Return [x, y] of the center of cell containing provided text 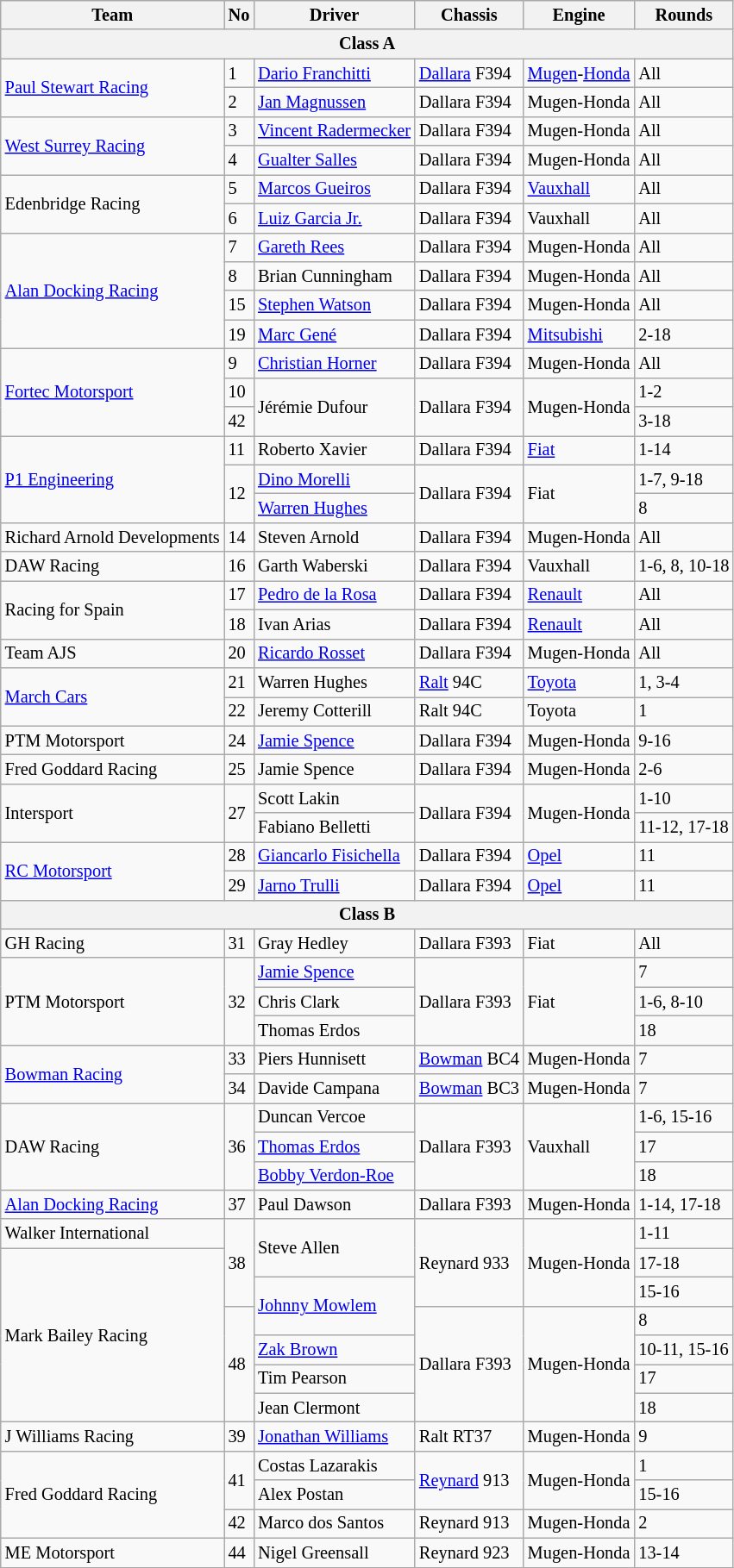
Bowman Racing [112, 1074]
Fortec Motorsport [112, 391]
9-16 [683, 740]
36 [240, 1146]
Jérémie Dufour [335, 407]
27 [240, 812]
1-11 [683, 1234]
12 [240, 493]
Alex Postan [335, 1495]
Class B [367, 915]
Davide Campana [335, 1089]
1-14 [683, 450]
31 [240, 943]
Rounds [683, 15]
Tim Pearson [335, 1378]
38 [240, 1262]
3 [240, 131]
Class A [367, 44]
Roberto Xavier [335, 450]
GH Racing [112, 943]
13-14 [683, 1552]
Steve Allen [335, 1248]
3-18 [683, 422]
1-6, 8-10 [683, 1002]
1-7, 9-18 [683, 479]
Engine [580, 15]
2-18 [683, 334]
RC Motorsport [112, 871]
P1 Engineering [112, 479]
1-6, 8, 10-18 [683, 566]
1-6, 15-16 [683, 1117]
Pedro de la Rosa [335, 595]
Bowman BC3 [469, 1089]
29 [240, 885]
No [240, 15]
24 [240, 740]
Mitsubishi [580, 334]
Chassis [469, 15]
37 [240, 1204]
Marc Gené [335, 334]
Reynard 933 [469, 1262]
Marco dos Santos [335, 1523]
28 [240, 856]
Richard Arnold Developments [112, 537]
ME Motorsport [112, 1552]
Ricardo Rosset [335, 653]
Luiz Garcia Jr. [335, 218]
Gualter Salles [335, 160]
1-2 [683, 392]
32 [240, 1002]
Racing for Spain [112, 609]
39 [240, 1437]
48 [240, 1364]
Ivan Arias [335, 624]
Marcos Gueiros [335, 189]
Garth Waberski [335, 566]
Edenbridge Racing [112, 203]
25 [240, 769]
Scott Lakin [335, 798]
4 [240, 160]
Team AJS [112, 653]
Reynard 923 [469, 1552]
44 [240, 1552]
Dino Morelli [335, 479]
Jonathan Williams [335, 1437]
10-11, 15-16 [683, 1350]
Gareth Rees [335, 247]
Vincent Radermecker [335, 131]
Driver [335, 15]
33 [240, 1059]
Zak Brown [335, 1350]
Intersport [112, 812]
5 [240, 189]
Chris Clark [335, 1002]
1, 3-4 [683, 682]
21 [240, 682]
10 [240, 392]
Bobby Verdon-Roe [335, 1176]
Jean Clermont [335, 1408]
Stephen Watson [335, 305]
Dario Franchitti [335, 73]
Nigel Greensall [335, 1552]
Steven Arnold [335, 537]
Giancarlo Fisichella [335, 856]
19 [240, 334]
Costas Lazarakis [335, 1465]
March Cars [112, 697]
16 [240, 566]
17-18 [683, 1263]
Jeremy Cotterill [335, 711]
Mark Bailey Racing [112, 1335]
Jan Magnussen [335, 102]
1-10 [683, 798]
15 [240, 305]
Brian Cunningham [335, 276]
1-14, 17-18 [683, 1204]
6 [240, 218]
14 [240, 537]
11-12, 17-18 [683, 828]
2-6 [683, 769]
Bowman BC4 [469, 1059]
Christian Horner [335, 363]
Duncan Vercoe [335, 1117]
Fabiano Belletti [335, 828]
20 [240, 653]
Paul Stewart Racing [112, 88]
Team [112, 15]
Jarno Trulli [335, 885]
Paul Dawson [335, 1204]
Johnny Mowlem [335, 1305]
34 [240, 1089]
Gray Hedley [335, 943]
41 [240, 1479]
Piers Hunnisett [335, 1059]
West Surrey Racing [112, 145]
Walker International [112, 1234]
22 [240, 711]
J Williams Racing [112, 1437]
Ralt RT37 [469, 1437]
